Find where the given text appears and provide that cell's center as (X, Y) coordinate. 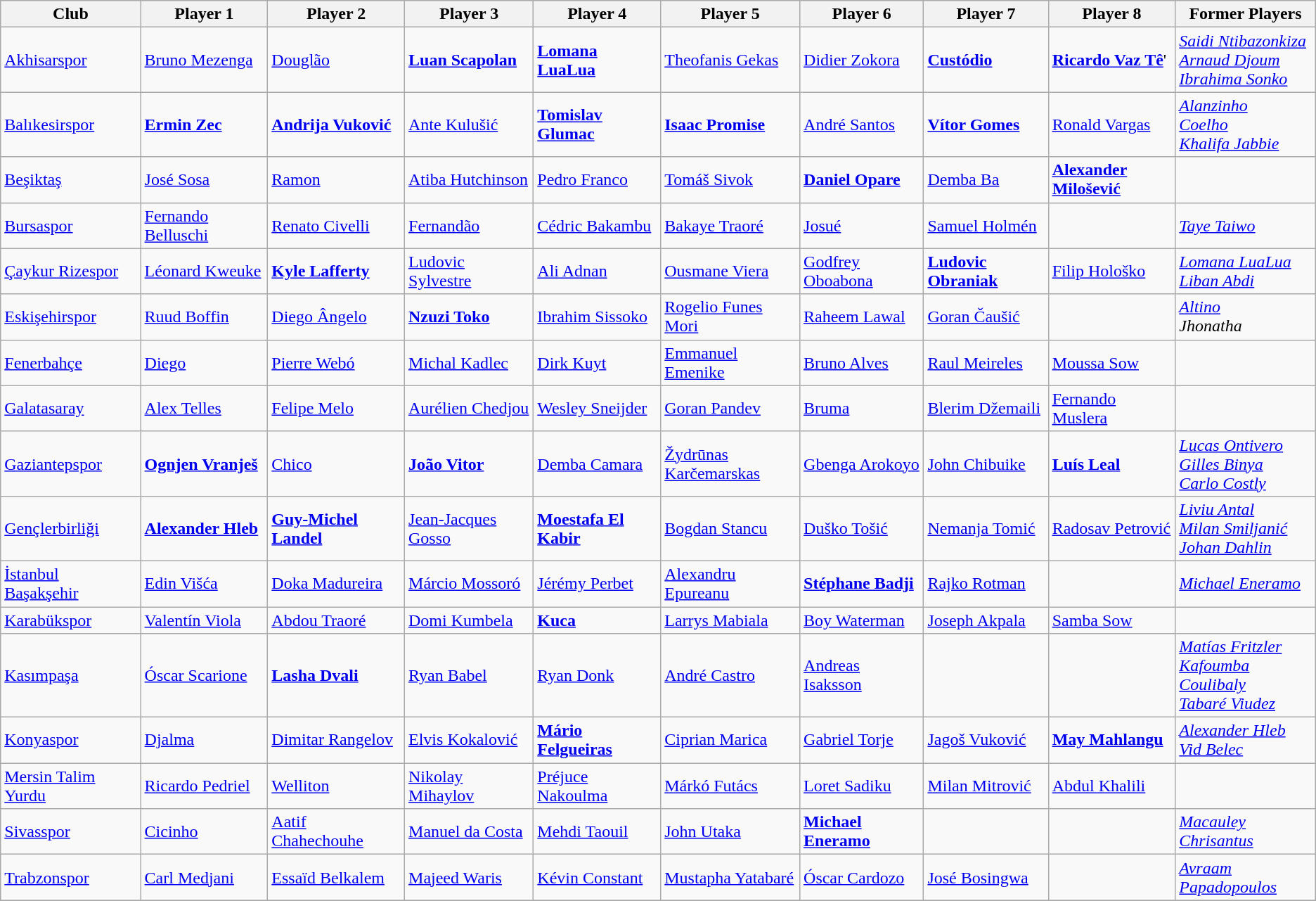
May Mahlangu (1112, 740)
Joseph Akpala (986, 620)
Aatif Chahechouhe (336, 831)
Lomana LuaLua Liban Abdi (1246, 271)
Sivasspor (70, 831)
Ricardo Pedriel (204, 786)
John Chibuike (986, 464)
Çaykur Rizespor (70, 271)
Fernando Muslera (1112, 408)
Milan Mitrović (986, 786)
Valentín Viola (204, 620)
John Utaka (730, 831)
Welliton (336, 786)
Ousmane Viera (730, 271)
Cicinho (204, 831)
Avraam Papadopoulos (1246, 878)
Demba Ba (986, 180)
Essaïd Belkalem (336, 878)
João Vitor (470, 464)
Douglão (336, 60)
Chico (336, 464)
Fenerbahçe (70, 363)
Renato Civelli (336, 225)
Dimitar Rangelov (336, 740)
Player 7 (986, 14)
Mustapha Yatabaré (730, 878)
Liviu Antal Milan Smiljanić Johan Dahlin (1246, 528)
Alex Telles (204, 408)
Balıkesirspor (70, 124)
Stéphane Badji (862, 584)
Pedro Franco (598, 180)
Nemanja Tomić (986, 528)
Goran Pandev (730, 408)
Ciprian Marica (730, 740)
Fernandão (470, 225)
Alexandru Epureanu (730, 584)
Player 5 (730, 14)
Macauley Chrisantus (1246, 831)
Ryan Babel (470, 675)
Demba Camara (598, 464)
Isaac Promise (730, 124)
Michal Kadlec (470, 363)
Gençlerbirliği (70, 528)
Elvis Kokalović (470, 740)
Diego (204, 363)
Akhisarspor (70, 60)
Saidi Ntibazonkiza Arnaud Djoum Ibrahima Sonko (1246, 60)
Atiba Hutchinson (470, 180)
Galatasaray (70, 408)
Samuel Holmén (986, 225)
Bruma (862, 408)
Andrija Vuković (336, 124)
Pierre Webó (336, 363)
Ryan Donk (598, 675)
Player 1 (204, 14)
André Castro (730, 675)
Bakaye Traoré (730, 225)
Bogdan Stancu (730, 528)
Alexander Hleb (204, 528)
Djalma (204, 740)
Wesley Sneijder (598, 408)
Player 3 (470, 14)
Ramon (336, 180)
Filip Hološko (1112, 271)
Alexander Milošević (1112, 180)
Ludovic Sylvestre (470, 271)
Luan Scapolan (470, 60)
Felipe Melo (336, 408)
Mário Felgueiras (598, 740)
Emmanuel Emenike (730, 363)
Nzuzi Toko (470, 317)
Bursaspor (70, 225)
Léonard Kweuke (204, 271)
Mehdi Taouil (598, 831)
Player 2 (336, 14)
Nikolay Mihaylov (470, 786)
André Santos (862, 124)
Ruud Boffin (204, 317)
Ante Kulušić (470, 124)
Jagoš Vuković (986, 740)
Rajko Rotman (986, 584)
Fernando Belluschi (204, 225)
Cédric Bakambu (598, 225)
Eskişehirspor (70, 317)
Abdou Traoré (336, 620)
Matías Fritzler Kafoumba Coulibaly Tabaré Viudez (1246, 675)
Player 8 (1112, 14)
Luís Leal (1112, 464)
Moestafa El Kabir (598, 528)
Konyaspor (70, 740)
Lucas Ontivero Gilles Binya Carlo Costly (1246, 464)
Ludovic Obraniak (986, 271)
Manuel da Costa (470, 831)
Ricardo Vaz Tê' (1112, 60)
Club (70, 14)
Gbenga Arokoyo (862, 464)
Bruno Alves (862, 363)
Larrys Mabiala (730, 620)
Boy Waterman (862, 620)
Altino Jhonatha (1246, 317)
Former Players (1246, 14)
Radosav Petrović (1112, 528)
Player 6 (862, 14)
Taye Taiwo (1246, 225)
Mersin Talim Yurdu (70, 786)
Samba Sow (1112, 620)
Edin Višća (204, 584)
Vítor Gomes (986, 124)
Loret Sadiku (862, 786)
Tomáš Sivok (730, 180)
Didier Zokora (862, 60)
Trabzonspor (70, 878)
Daniel Opare (862, 180)
Gabriel Torje (862, 740)
Goran Čaušić (986, 317)
Lomana LuaLua (598, 60)
Kasımpaşa (70, 675)
Rogelio Funes Mori (730, 317)
Carl Medjani (204, 878)
Kyle Lafferty (336, 271)
Diego Ângelo (336, 317)
Márkó Futács (730, 786)
Óscar Scarione (204, 675)
Domi Kumbela (470, 620)
Bruno Mezenga (204, 60)
Moussa Sow (1112, 363)
Raheem Lawal (862, 317)
İstanbul Başakşehir (70, 584)
Doka Madureira (336, 584)
Alexander Hleb Vid Belec (1246, 740)
Jérémy Perbet (598, 584)
Ermin Zec (204, 124)
Abdul Khalili (1112, 786)
Óscar Cardozo (862, 878)
Alanzinho Coelho Khalifa Jabbie (1246, 124)
Guy-Michel Landel (336, 528)
Lasha Dvali (336, 675)
Beşiktaş (70, 180)
Custódio (986, 60)
Duško Tošić (862, 528)
Jean-Jacques Gosso (470, 528)
Godfrey Oboabona (862, 271)
Tomislav Glumac (598, 124)
Josué (862, 225)
Majeed Waris (470, 878)
Préjuce Nakoulma (598, 786)
Ali Adnan (598, 271)
Kévin Constant (598, 878)
Karabükspor (70, 620)
Andreas Isaksson (862, 675)
Gaziantepspor (70, 464)
Player 4 (598, 14)
Ognjen Vranješ (204, 464)
Dirk Kuyt (598, 363)
Žydrūnas Karčemarskas (730, 464)
Márcio Mossoró (470, 584)
Blerim Džemaili (986, 408)
Ibrahim Sissoko (598, 317)
Ronald Vargas (1112, 124)
José Bosingwa (986, 878)
Kuca (598, 620)
José Sosa (204, 180)
Theofanis Gekas (730, 60)
Aurélien Chedjou (470, 408)
Raul Meireles (986, 363)
